Return [x, y] of the center of cell containing provided text 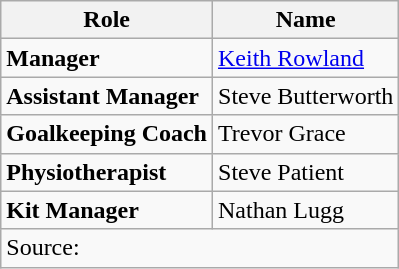
Physiotherapist [107, 172]
Steve Butterworth [306, 96]
Manager [107, 58]
Name [306, 20]
Assistant Manager [107, 96]
Trevor Grace [306, 134]
Source: [200, 248]
Keith Rowland [306, 58]
Steve Patient [306, 172]
Nathan Lugg [306, 210]
Kit Manager [107, 210]
Goalkeeping Coach [107, 134]
Role [107, 20]
